Output the [X, Y] coordinate of the center of the cell containing the given text.  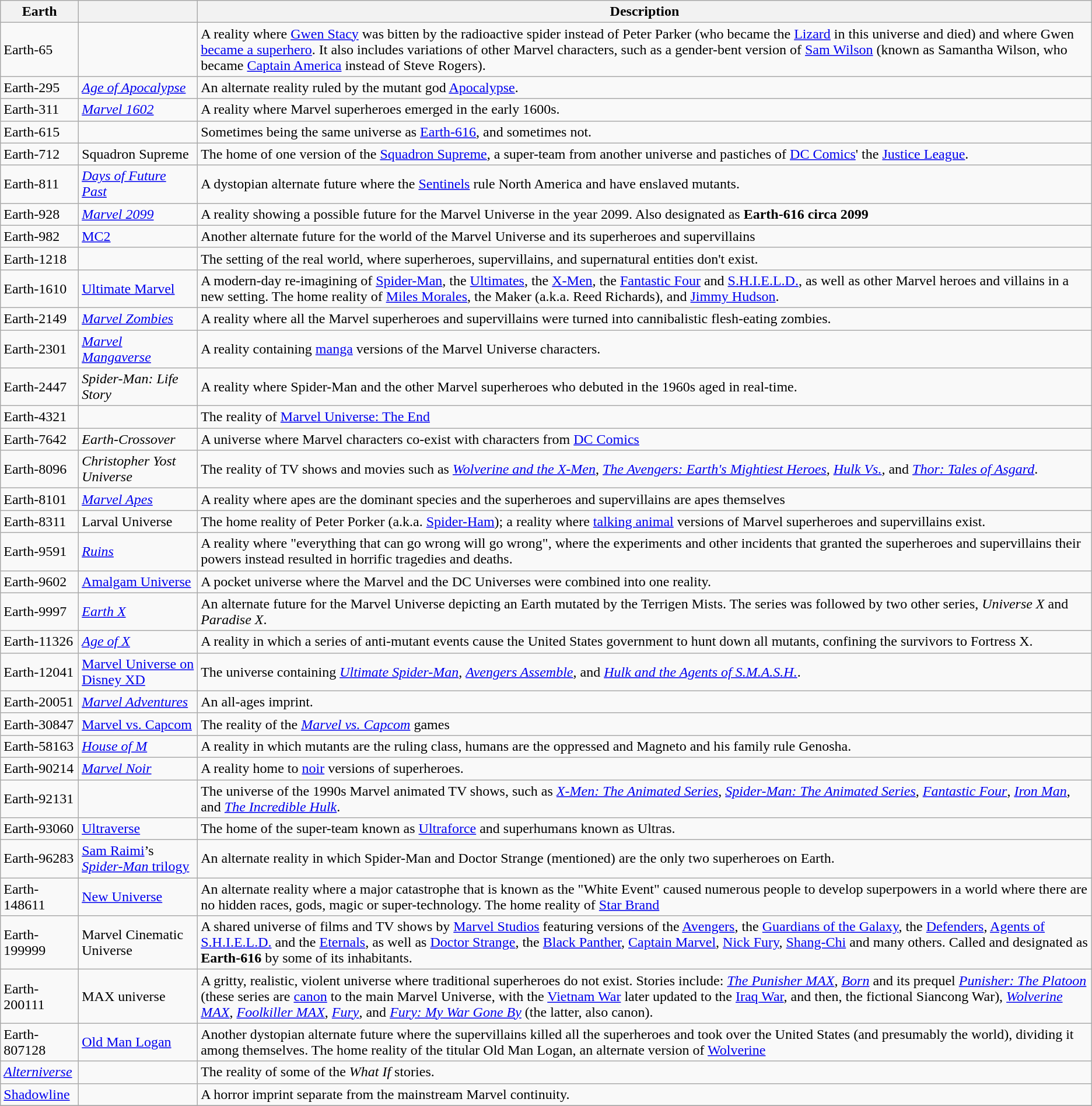
A reality where Marvel superheroes emerged in the early 1600s. [645, 110]
The reality of the Marvel vs. Capcom games [645, 724]
The home of one version of the Squadron Supreme, a super-team from another universe and pastiches of DC Comics' the Justice League. [645, 154]
Earth-93060 [40, 829]
A universe where Marvel characters co-exist with characters from DC Comics [645, 439]
Earth-712 [40, 154]
Marvel Mangaverse [138, 349]
Earth-96283 [40, 859]
Spider-Man: Life Story [138, 387]
Earth-1610 [40, 288]
Old Man Logan [138, 1042]
Marvel Apes [138, 499]
Age of X [138, 642]
Earth-9602 [40, 582]
The home reality of Peter Porker (a.k.a. Spider-Ham); a reality where talking animal versions of Marvel superheroes and supervillains exist. [645, 521]
An alternate reality ruled by the mutant god Apocalypse. [645, 87]
Another alternate future for the world of the Marvel Universe and its superheroes and supervillains [645, 236]
An all-ages imprint. [645, 702]
A pocket universe where the Marvel and the DC Universes were combined into one reality. [645, 582]
A reality where Spider-Man and the other Marvel superheroes who debuted in the 1960s aged in real-time. [645, 387]
A reality showing a possible future for the Marvel Universe in the year 2099. Also designated as Earth-616 circa 2099 [645, 214]
Marvel Zombies [138, 318]
Earth-1218 [40, 258]
Marvel Cinematic Universe [138, 943]
Earth-4321 [40, 417]
A reality in which mutants are the ruling class, humans are the oppressed and Magneto and his family rule Genosha. [645, 746]
A reality containing manga versions of the Marvel Universe characters. [645, 349]
Ultraverse [138, 829]
Earth-9997 [40, 611]
An alternate reality in which Spider-Man and Doctor Strange (mentioned) are the only two superheroes on Earth. [645, 859]
Earth-615 [40, 132]
Earth [40, 12]
Earth-7642 [40, 439]
House of M [138, 746]
Days of Future Past [138, 184]
Earth-65 [40, 50]
Earth-199999 [40, 943]
Christopher Yost Universe [138, 469]
Earth-11326 [40, 642]
Earth-Crossover [138, 439]
Earth-8311 [40, 521]
Earth-295 [40, 87]
Earth-30847 [40, 724]
Earth-982 [40, 236]
Earth-8096 [40, 469]
Marvel vs. Capcom [138, 724]
Earth-90214 [40, 768]
MC2 [138, 236]
Ultimate Marvel [138, 288]
Earth-9591 [40, 552]
The reality of TV shows and movies such as Wolverine and the X-Men, The Avengers: Earth's Mightiest Heroes, Hulk Vs., and Thor: Tales of Asgard. [645, 469]
A reality home to noir versions of superheroes. [645, 768]
Earth-58163 [40, 746]
The universe containing Ultimate Spider-Man, Avengers Assemble, and Hulk and the Agents of S.M.A.S.H.. [645, 672]
Marvel Noir [138, 768]
Marvel 2099 [138, 214]
Earth-811 [40, 184]
The setting of the real world, where superheroes, supervillains, and supernatural entities don't exist. [645, 258]
Larval Universe [138, 521]
Earth X [138, 611]
New Universe [138, 897]
A reality in which a series of anti-mutant events cause the United States government to hunt down all mutants, confining the survivors to Fortress X. [645, 642]
Squadron Supreme [138, 154]
Sam Raimi’s Spider-Man trilogy [138, 859]
The home of the super-team known as Ultraforce and superhumans known as Ultras. [645, 829]
Description [645, 12]
Earth-8101 [40, 499]
Marvel Universe on Disney XD [138, 672]
Earth-928 [40, 214]
Earth-200111 [40, 996]
Ruins [138, 552]
A dystopian alternate future where the Sentinels rule North America and have enslaved mutants. [645, 184]
Earth-20051 [40, 702]
The reality of some of the What If stories. [645, 1072]
Earth-92131 [40, 798]
Marvel 1602 [138, 110]
MAX universe [138, 996]
A reality where apes are the dominant species and the superheroes and supervillains are apes themselves [645, 499]
Sometimes being the same universe as Earth-616, and sometimes not. [645, 132]
A horror imprint separate from the mainstream Marvel continuity. [645, 1094]
Earth-311 [40, 110]
Shadowline [40, 1094]
Age of Apocalypse [138, 87]
Earth-2301 [40, 349]
Earth-2149 [40, 318]
Marvel Adventures [138, 702]
Earth-807128 [40, 1042]
The reality of Marvel Universe: The End [645, 417]
Alterniverse [40, 1072]
A reality where all the Marvel superheroes and supervillains were turned into cannibalistic flesh-eating zombies. [645, 318]
Earth-2447 [40, 387]
Earth-12041 [40, 672]
Earth-148611 [40, 897]
Amalgam Universe [138, 582]
